Locate the cell with the specified text and output its [X, Y] center coordinate. 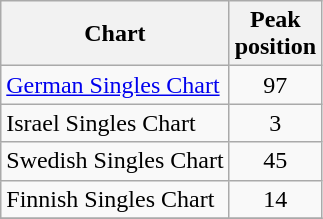
Israel Singles Chart [115, 123]
3 [275, 123]
Finnish Singles Chart [115, 199]
Peakposition [275, 34]
14 [275, 199]
Chart [115, 34]
Swedish Singles Chart [115, 161]
45 [275, 161]
97 [275, 85]
German Singles Chart [115, 85]
